Extract the (x, y) coordinate from the center of the cell holding the provided text.  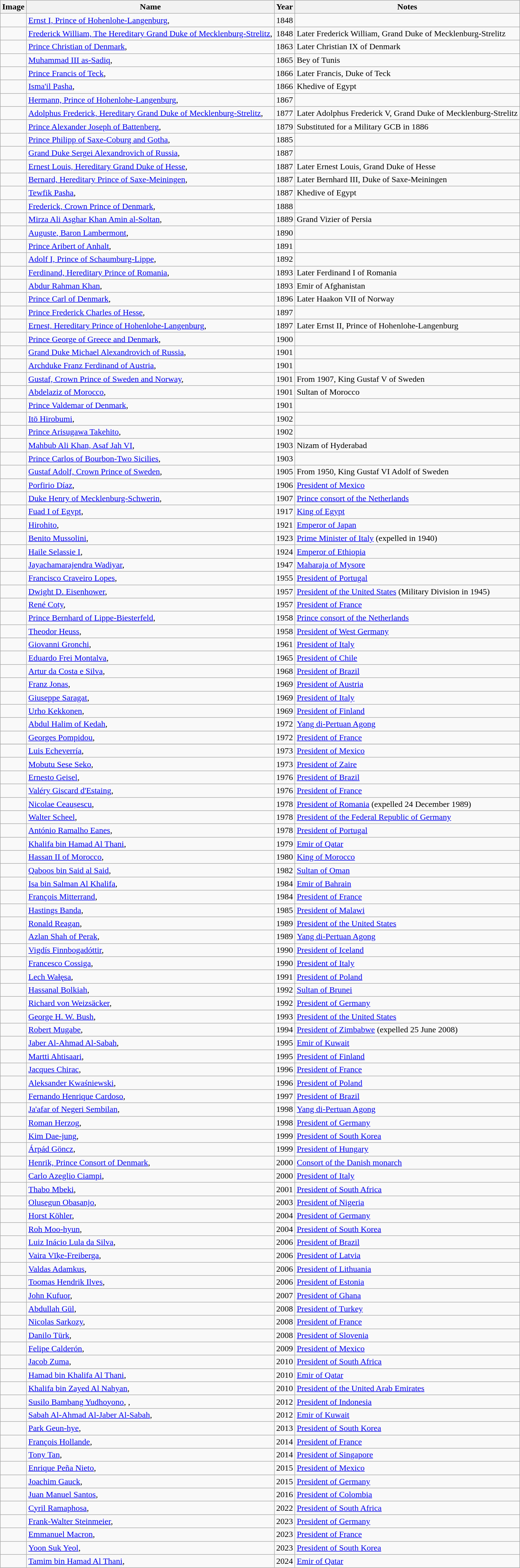
Nizam of Hyderabad (407, 445)
Later Francis, Duke of Teck (407, 73)
Nicolas Sarkozy, (151, 1322)
Prince Philipp of Saxe-Coburg and Gotha, (151, 140)
Cyril Ramaphosa, (151, 1508)
1889 (285, 220)
1891 (285, 246)
2024 (285, 1561)
Gustaf, Crown Prince of Sweden and Norway, (151, 379)
Hassan II of Morocco, (151, 857)
Dwight D. Eisenhower, (151, 592)
Isa bin Salman Al Khalifa, (151, 884)
1968 (285, 671)
Franz Jonas, (151, 684)
Richard von Weizsäcker, (151, 1003)
1924 (285, 551)
Azlan Shah of Perak, (151, 937)
Frank-Walter Steinmeier, (151, 1521)
Walter Scheel, (151, 817)
1917 (285, 512)
1923 (285, 538)
Hamad bin Khalifa Al Thani, (151, 1375)
1979 (285, 844)
Hirohito, (151, 525)
Grand Duke Michael Alexandrovich of Russia, (151, 352)
Abdullah Gül, (151, 1309)
Artur da Costa e Silva, (151, 671)
1905 (285, 472)
Mobutu Sese Seko, (151, 764)
President of Romania (expelled 24 December 1989) (407, 804)
Lech Wałęsa, (151, 976)
2022 (285, 1508)
Roman Herzog, (151, 1123)
Duke Henry of Mecklenburg-Schwerin, (151, 498)
Roh Moo-hyun, (151, 1229)
Jacques Chirac, (151, 1070)
President of Zaire (407, 764)
Sabah Al-Ahmad Al-Jaber Al-Sabah, (151, 1415)
From 1950, King Gustaf VI Adolf of Sweden (407, 472)
Sultan of Brunei (407, 990)
President of Latvia (407, 1256)
1865 (285, 60)
Carlo Azeglio Ciampi, (151, 1176)
Ernest, Hereditary Prince of Hohenlohe-Langenburg, (151, 326)
Tony Tan, (151, 1455)
Árpád Göncz, (151, 1149)
Tewfik Pasha, (151, 193)
1896 (285, 299)
1888 (285, 206)
Archduke Franz Ferdinand of Austria, (151, 365)
Giuseppe Saragat, (151, 698)
King of Egypt (407, 512)
Ronald Reagan, (151, 923)
President of Zimbabwe (expelled 25 June 2008) (407, 1030)
1877 (285, 113)
2013 (285, 1428)
Khalifa bin Zayed Al Nahyan, (151, 1388)
Prince Aribert of Anhalt, (151, 246)
George H. W. Bush, (151, 1017)
François Mitterrand, (151, 897)
Abdul Halim of Kedah, (151, 724)
Later Haakon VII of Norway (407, 299)
1947 (285, 565)
René Coty, (151, 605)
President of Turkey (407, 1309)
Ernesto Geisel, (151, 777)
Grand Vizier of Persia (407, 220)
President of Indonesia (407, 1402)
Frederick, Crown Prince of Denmark, (151, 206)
António Ramalho Eanes, (151, 831)
1991 (285, 976)
Park Geun-hye, (151, 1428)
Khalifa bin Hamad Al Thani, (151, 844)
Eduardo Frei Montalva, (151, 658)
Prince Valdemar of Denmark, (151, 406)
1900 (285, 339)
Ferdinand, Hereditary Prince of Romania, (151, 273)
Later Adolphus Frederick V, Grand Duke of Mecklenburg-Strelitz (407, 113)
2003 (285, 1202)
Vaira Vīķe-Freiberga, (151, 1256)
Toomas Hendrik Ilves, (151, 1282)
Later Ernst II, Prince of Hohenlohe-Langenburg (407, 326)
Prince Frederick Charles of Hesse, (151, 312)
Susilo Bambang Yudhoyono, , (151, 1402)
Emperor of Ethiopia (407, 551)
Adolf I, Prince of Schaumburg-Lippe, (151, 259)
President of Estonia (407, 1282)
Hastings Banda, (151, 910)
Bey of Tunis (407, 60)
Kim Dae-jung, (151, 1136)
Later Ernest Louis, Grand Duke of Hesse (407, 166)
2016 (285, 1495)
Emmanuel Macron, (151, 1534)
President of Singapore (407, 1455)
Notes (407, 7)
1885 (285, 140)
President of the United Arab Emirates (407, 1388)
President of the United States (Military Division in 1945) (407, 592)
Frederick William, The Hereditary Grand Duke of Mecklenburg-Strelitz, (151, 34)
Prince Alexander Joseph of Battenberg, (151, 126)
Olusegun Obasanjo, (151, 1202)
1980 (285, 857)
President of Hungary (407, 1149)
President of West Germany (407, 631)
1892 (285, 259)
Adolphus Frederick, Hereditary Grand Duke of Mecklenburg-Strelitz, (151, 113)
Tamim bin Hamad Al Thani, (151, 1561)
Haile Selassie I, (151, 551)
Qaboos bin Said al Said, (151, 870)
Prince Carlos of Bourbon-Two Sicilies, (151, 459)
Emir of Afghanistan (407, 286)
Prince Bernhard of Lippe-Biesterfeld, (151, 618)
1890 (285, 233)
1879 (285, 126)
Giovanni Gronchi, (151, 645)
President of the Federal Republic of Germany (407, 817)
1965 (285, 658)
1955 (285, 578)
Georges Pompidou, (151, 737)
Aleksander Kwaśniewski, (151, 1083)
President of Malawi (407, 910)
1863 (285, 47)
Valéry Giscard d'Estaing, (151, 790)
Prime Minister of Italy (expelled in 1940) (407, 538)
Ernest Louis, Hereditary Grand Duke of Hesse, (151, 166)
Benito Mussolini, (151, 538)
Grand Duke Sergei Alexandrovich of Russia, (151, 153)
Mirza Ali Asghar Khan Amin al-Soltan, (151, 220)
Prince George of Greece and Denmark, (151, 339)
Juan Manuel Santos, (151, 1495)
Maharaja of Mysore (407, 565)
Abdur Rahman Khan, (151, 286)
2007 (285, 1295)
Joachim Gauck, (151, 1481)
Jayachamarajendra Wadiyar, (151, 565)
Emperor of Japan (407, 525)
Sultan of Morocco (407, 392)
Enrique Peña Nieto, (151, 1468)
Fernando Henrique Cardoso, (151, 1096)
Vigdís Finnbogadóttir, (151, 950)
Name (151, 7)
Later Ferdinand I of Romania (407, 273)
Prince Arisugawa Takehito, (151, 432)
Gustaf Adolf, Crown Prince of Sweden, (151, 472)
President of Chile (407, 658)
From 1907, King Gustaf V of Sweden (407, 379)
Yoon Suk Yeol, (151, 1548)
Luis Echeverría, (151, 751)
President of Lithuania (407, 1269)
Urho Kekkonen, (151, 711)
John Kufuor, (151, 1295)
Valdas Adamkus, (151, 1269)
Felipe Calderón, (151, 1348)
Danilo Türk, (151, 1335)
1994 (285, 1030)
1867 (285, 100)
Prince Carl of Denmark, (151, 299)
1982 (285, 870)
Later Frederick William, Grand Duke of Mecklenburg-Strelitz (407, 34)
Muhammad III as-Sadiq, (151, 60)
1985 (285, 910)
Mahbub Ali Khan, Asaf Jah VI, (151, 445)
Porfirio Díaz, (151, 485)
Robert Mugabe, (151, 1030)
Martti Ahtisaari, (151, 1056)
Francisco Craveiro Lopes, (151, 578)
Nicolae Ceaușescu, (151, 804)
Image (13, 7)
Abdelaziz of Morocco, (151, 392)
President of Ghana (407, 1295)
President of Colombia (407, 1495)
Year (285, 7)
2001 (285, 1189)
1906 (285, 485)
Itō Hirobumi, (151, 419)
President of Slovenia (407, 1335)
Later Bernhard III, Duke of Saxe-Meiningen (407, 180)
Substituted for a Military GCB in 1886 (407, 126)
2009 (285, 1348)
Consort of the Danish monarch (407, 1162)
President of Iceland (407, 950)
Isma'il Pasha, (151, 87)
Prince Christian of Denmark, (151, 47)
1997 (285, 1096)
Theodor Heuss, (151, 631)
Auguste, Baron Lambermont, (151, 233)
Hermann, Prince of Hohenlohe-Langenburg, (151, 100)
President of Austria (407, 684)
1921 (285, 525)
1961 (285, 645)
Luiz Inácio Lula da Silva, (151, 1242)
Hassanal Bolkiah, (151, 990)
President of Nigeria (407, 1202)
King of Morocco (407, 857)
Francesco Cossiga, (151, 963)
Jacob Zuma, (151, 1362)
Fuad I of Egypt, (151, 512)
Thabo Mbeki, (151, 1189)
Sultan of Oman (407, 870)
Ernst I, Prince of Hohenlohe-Langenburg, (151, 20)
Later Christian IX of Denmark (407, 47)
Prince Francis of Teck, (151, 73)
Horst Köhler, (151, 1216)
Henrik, Prince Consort of Denmark, (151, 1162)
François Hollande, (151, 1442)
1993 (285, 1017)
Bernard, Hereditary Prince of Saxe-Meiningen, (151, 180)
1907 (285, 498)
Emir of Bahrain (407, 884)
Jaber Al-Ahmad Al-Sabah, (151, 1043)
Ja'afar of Negeri Sembilan, (151, 1109)
